Scan for the cell matching the given text and deliver its (X, Y) coordinate at center. 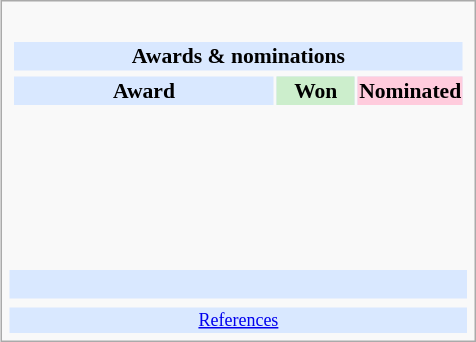
References (239, 320)
Nominated (410, 90)
Won (316, 90)
Awards & nominations (238, 56)
Awards & nominations Award Won Nominated (239, 140)
Award (144, 90)
